Pinpoint the cell where the given text exists, returning its (X, Y) midpoint coordinate. 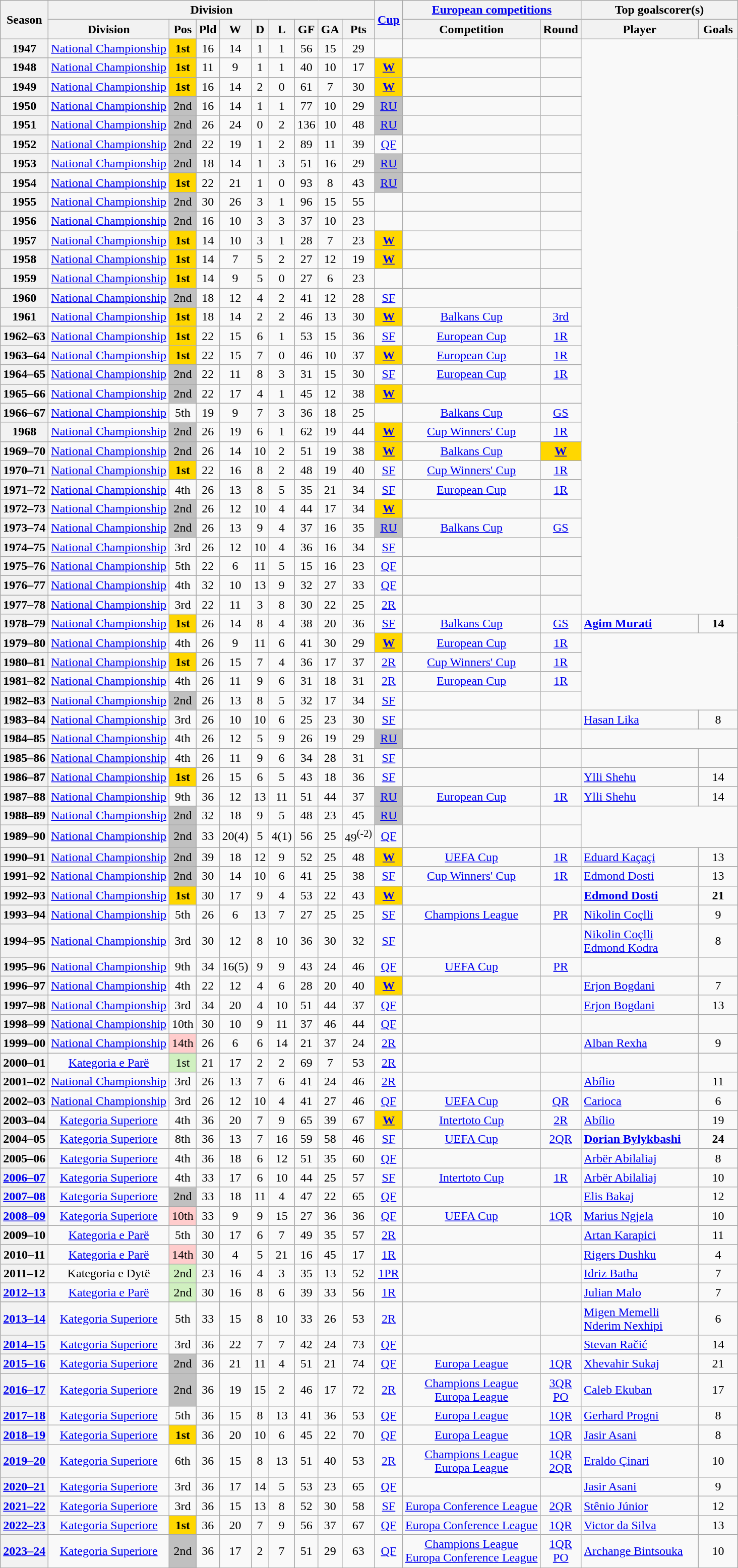
1992–93 (24, 895)
1965–66 (24, 394)
GF (306, 29)
1972–73 (24, 508)
Player (639, 29)
2023–24 (24, 1551)
1970–71 (24, 470)
1963–64 (24, 355)
2018–19 (24, 1435)
Julian Malo (639, 1292)
1989–90 (24, 836)
2019–20 (24, 1461)
1994–95 (24, 940)
8th (183, 1139)
1978–79 (24, 624)
59 (306, 1139)
1954 (24, 182)
2006–07 (24, 1178)
Pts (358, 29)
1964–65 (24, 374)
Stênio Júnior (639, 1506)
Nikolin Coçlli (639, 914)
Cup (388, 20)
2005–06 (24, 1158)
2015–16 (24, 1364)
1987–88 (24, 796)
1999–00 (24, 1043)
1948 (24, 68)
1975–76 (24, 566)
1953 (24, 163)
GA (330, 29)
2016–17 (24, 1390)
1996–97 (24, 986)
Eduard Kaçaçi (639, 857)
QR (561, 1101)
77 (306, 106)
1QRPO (561, 1551)
1997–98 (24, 1005)
74 (358, 1364)
62 (306, 432)
Carioca (639, 1101)
2000–01 (24, 1063)
2004–05 (24, 1139)
1995–96 (24, 966)
49 (306, 1235)
73 (358, 1344)
93 (306, 182)
60 (358, 1158)
63 (358, 1551)
Goals (718, 29)
1983–84 (24, 720)
2021–22 (24, 1506)
1990–91 (24, 857)
2003–04 (24, 1120)
2007–08 (24, 1197)
1969–70 (24, 451)
1988–89 (24, 815)
2012–13 (24, 1292)
Gerhard Progni (639, 1416)
89 (306, 144)
1976–77 (24, 585)
1PR (388, 1273)
Champions League (471, 914)
1961 (24, 317)
Victor da Silva (639, 1525)
47 (306, 1197)
Agim Murati (639, 624)
Archange Bintsouka (639, 1551)
1959 (24, 279)
1998–99 (24, 1024)
1949 (24, 87)
Hasan Lika (639, 720)
1960 (24, 298)
61 (306, 87)
Stevan Račić (639, 1344)
2017–18 (24, 1416)
Idriz Batha (639, 1273)
1966–67 (24, 413)
1968 (24, 432)
2008–09 (24, 1216)
Pld (208, 29)
136 (306, 125)
Alban Rexha (639, 1043)
42 (306, 1344)
Round (561, 29)
1973–74 (24, 528)
Champions LeagueEuropa Conference League (471, 1551)
1985–86 (24, 758)
2013–14 (24, 1318)
Competition (471, 29)
1955 (24, 202)
1982–83 (24, 700)
Caleb Ekuban (639, 1390)
1958 (24, 259)
1984–85 (24, 739)
2002–03 (24, 1101)
Eraldo Çinari (639, 1461)
1957 (24, 240)
Nikolin CoçlliEdmond Kodra (639, 940)
Season (24, 20)
1991–92 (24, 876)
1952 (24, 144)
20(4) (235, 836)
Pos (183, 29)
1974–75 (24, 547)
1950 (24, 106)
1979–80 (24, 643)
96 (306, 202)
72 (358, 1390)
Marius Ngjela (639, 1216)
1986–87 (24, 777)
69 (306, 1063)
70 (358, 1435)
1980–81 (24, 662)
1956 (24, 221)
1962–63 (24, 336)
2009–10 (24, 1235)
2022–23 (24, 1525)
2011–12 (24, 1273)
Top goalscorer(s) (659, 10)
2014–15 (24, 1344)
1981–82 (24, 681)
1QR2QR (561, 1461)
49(-2) (358, 836)
Artan Karapici (639, 1235)
L (281, 29)
1971–72 (24, 489)
Migen MemelliNderim Nexhipi (639, 1318)
6th (183, 1461)
1947 (24, 48)
Rigers Dushku (639, 1254)
2001–02 (24, 1082)
Elis Bakaj (639, 1197)
55 (358, 202)
16(5) (235, 966)
European competitions (491, 10)
3QRPO (561, 1390)
4(1) (281, 836)
1993–94 (24, 914)
2020–21 (24, 1487)
2010–11 (24, 1254)
1951 (24, 125)
Xhevahir Sukaj (639, 1364)
Dorian Bylykbashi (639, 1139)
D (260, 29)
1977–78 (24, 605)
Kategoria e Dytë (109, 1273)
